Extract the [x, y] coordinate from the center of the cell holding the provided text.  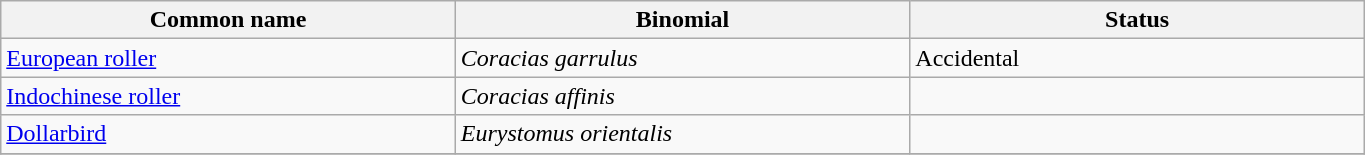
Coracias affinis [682, 96]
Dollarbird [228, 134]
Common name [228, 20]
Status [1138, 20]
Coracias garrulus [682, 58]
Binomial [682, 20]
Accidental [1138, 58]
Indochinese roller [228, 96]
Eurystomus orientalis [682, 134]
European roller [228, 58]
